Locate the cell with the specified text and output its (x, y) center coordinate. 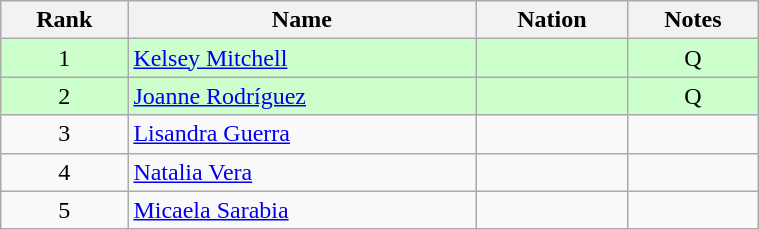
3 (64, 134)
Nation (552, 20)
5 (64, 210)
Lisandra Guerra (302, 134)
Natalia Vera (302, 172)
Joanne Rodríguez (302, 96)
2 (64, 96)
Rank (64, 20)
Kelsey Mitchell (302, 58)
Name (302, 20)
4 (64, 172)
Notes (693, 20)
1 (64, 58)
Micaela Sarabia (302, 210)
